Identify which cell holds the provided text, then report its [X, Y] central coordinate. 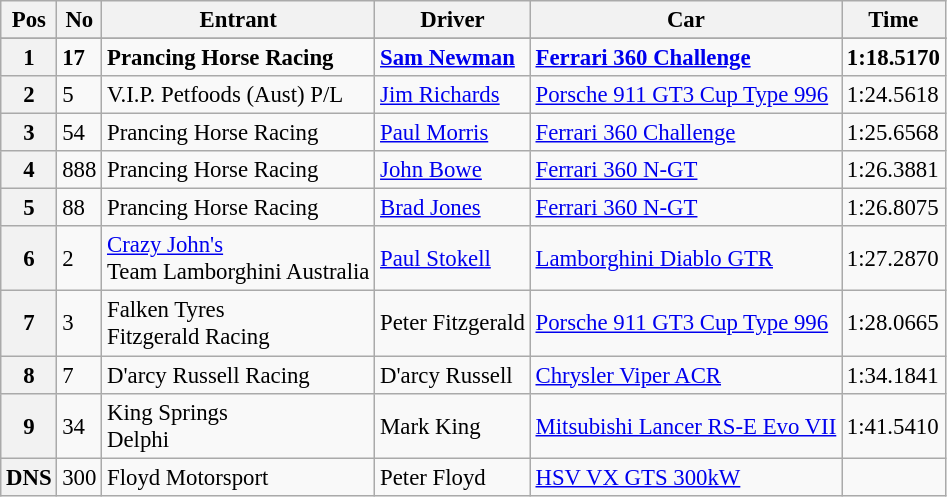
Crazy John'sTeam Lamborghini Australia [238, 258]
34 [80, 426]
1:34.1841 [894, 375]
Driver [452, 20]
888 [80, 170]
Mark King [452, 426]
1:18.5170 [894, 58]
Peter Fitzgerald [452, 324]
1:25.6568 [894, 133]
Falken TyresFitzgerald Racing [238, 324]
King SpringsDelphi [238, 426]
Peter Floyd [452, 477]
No [80, 20]
300 [80, 477]
1:24.5618 [894, 95]
9 [29, 426]
8 [29, 375]
Paul Stokell [452, 258]
Brad Jones [452, 208]
6 [29, 258]
Paul Morris [452, 133]
17 [80, 58]
D'arcy Russell Racing [238, 375]
1:26.8075 [894, 208]
Chrysler Viper ACR [686, 375]
Jim Richards [452, 95]
1:41.5410 [894, 426]
V.I.P. Petfoods (Aust) P/L [238, 95]
D'arcy Russell [452, 375]
1:28.0665 [894, 324]
Time [894, 20]
Pos [29, 20]
1 [29, 58]
Mitsubishi Lancer RS-E Evo VII [686, 426]
Sam Newman [452, 58]
Car [686, 20]
John Bowe [452, 170]
1:26.3881 [894, 170]
4 [29, 170]
88 [80, 208]
DNS [29, 477]
1:27.2870 [894, 258]
54 [80, 133]
Floyd Motorsport [238, 477]
Lamborghini Diablo GTR [686, 258]
Entrant [238, 20]
HSV VX GTS 300kW [686, 477]
